Return [X, Y] of the center of cell containing provided text 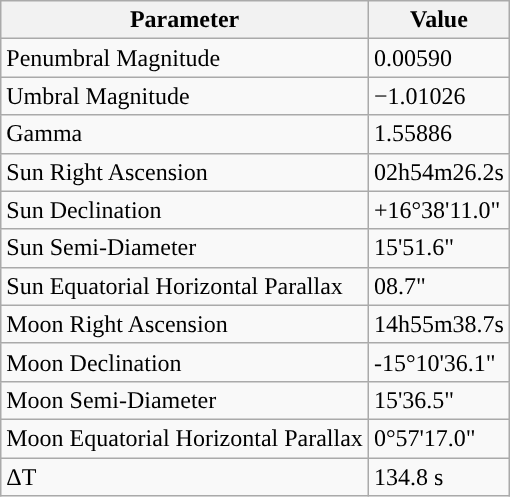
Sun Right Ascension [185, 172]
ΔT [185, 477]
02h54m26.2s [438, 172]
15'51.6" [438, 248]
14h55m38.7s [438, 324]
Sun Equatorial Horizontal Parallax [185, 286]
Moon Right Ascension [185, 324]
134.8 s [438, 477]
Value [438, 20]
Penumbral Magnitude [185, 58]
Sun Declination [185, 210]
Gamma [185, 134]
08.7" [438, 286]
1.55886 [438, 134]
−1.01026 [438, 96]
+16°38'11.0" [438, 210]
Parameter [185, 20]
-15°10'36.1" [438, 362]
Moon Equatorial Horizontal Parallax [185, 438]
0°57'17.0" [438, 438]
Sun Semi-Diameter [185, 248]
Moon Semi-Diameter [185, 400]
15'36.5" [438, 400]
Moon Declination [185, 362]
Umbral Magnitude [185, 96]
0.00590 [438, 58]
